Identify which cell holds the provided text, then report its [x, y] central coordinate. 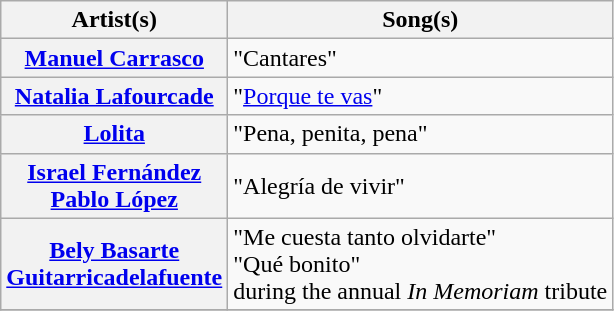
"Alegría de vivir" [420, 186]
Song(s) [420, 20]
Natalia Lafourcade [114, 96]
Israel FernándezPablo López [114, 186]
"Porque te vas" [420, 96]
Bely BasarteGuitarricadelafuente [114, 264]
"Cantares" [420, 58]
Artist(s) [114, 20]
"Me cuesta tanto olvidarte""Qué bonito"during the annual In Memoriam tribute [420, 264]
Lolita [114, 134]
"Pena, penita, pena" [420, 134]
Manuel Carrasco [114, 58]
